Locate the cell with the specified text and output its (x, y) center coordinate. 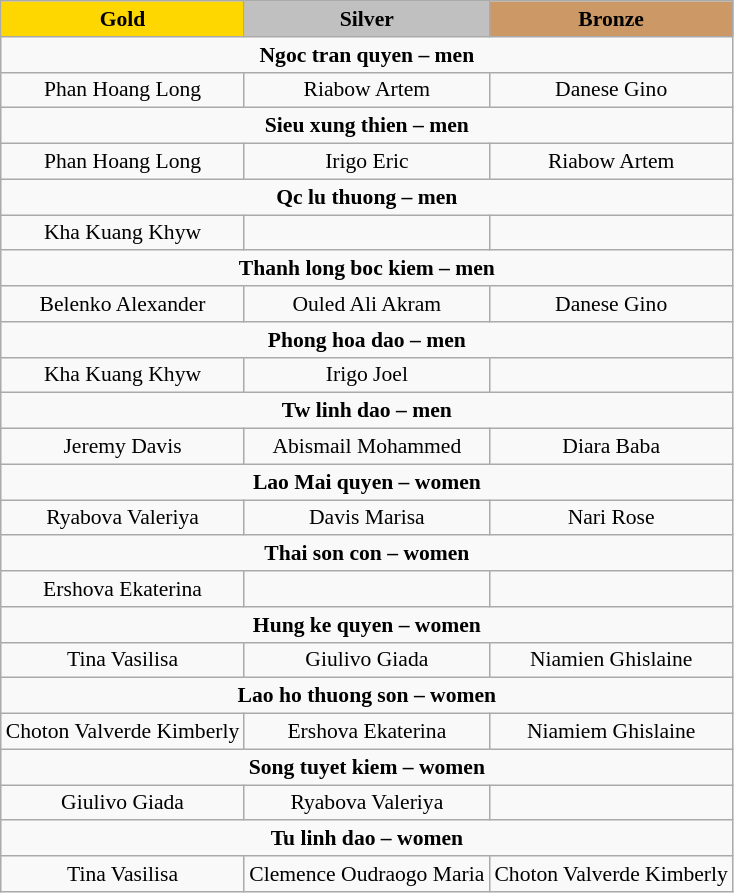
Gold (123, 19)
Clemence Oudraogo Maria (366, 874)
Ouled Ali Akram (366, 304)
Song tuyet kiem – women (367, 767)
Abismail Mohammed (366, 447)
Irigo Joel (366, 375)
Thai son con – women (367, 554)
Lao ho thuong son – women (367, 696)
Hung ke quyen – women (367, 625)
Belenko Alexander (123, 304)
Niamien Ghislaine (611, 660)
Bronze (611, 19)
Jeremy Davis (123, 447)
Silver (366, 19)
Irigo Eric (366, 162)
Qc lu thuong – men (367, 197)
Lao Mai quyen – women (367, 482)
Davis Marisa (366, 518)
Tw linh dao – men (367, 411)
Thanh long boc kiem – men (367, 269)
Sieu xung thien – men (367, 126)
Ngoc tran quyen – men (367, 55)
Nari Rose (611, 518)
Diara Baba (611, 447)
Niamiem Ghislaine (611, 732)
Phong hoa dao – men (367, 340)
Tu linh dao – women (367, 839)
